For the text-containing cell, return its midpoint in (x, y) coordinate format. 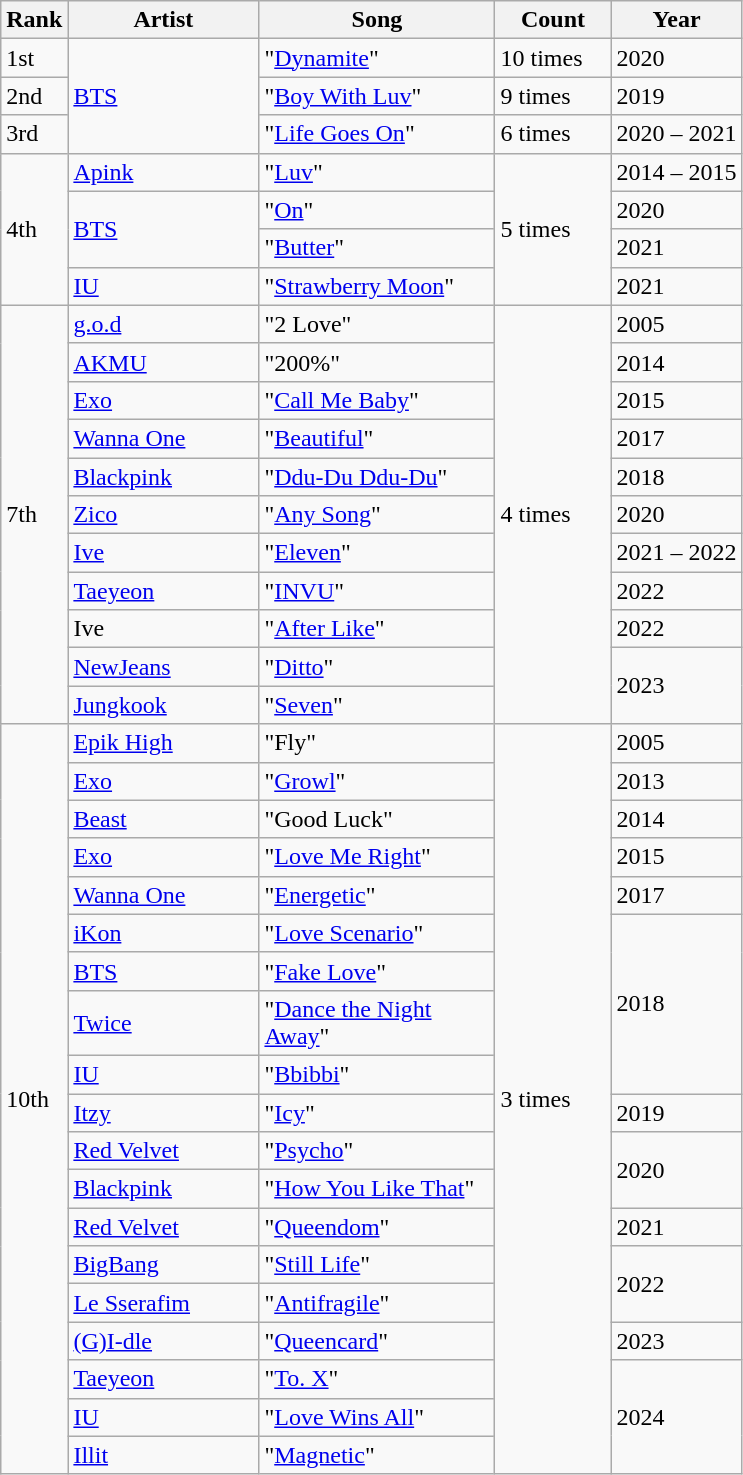
"Growl" (377, 781)
"INVU" (377, 591)
"Bbibbi" (377, 1074)
2021 – 2022 (676, 553)
Le Sserafim (164, 1303)
"Icy" (377, 1113)
"Strawberry Moon" (377, 286)
"Seven" (377, 705)
AKMU (164, 362)
"Love Scenario" (377, 933)
NewJeans (164, 667)
2014 – 2015 (676, 172)
"Love Wins All" (377, 1417)
9 times (553, 96)
(G)I-dle (164, 1341)
"Dance the Night Away" (377, 1022)
Apink (164, 172)
"On" (377, 210)
"Psycho" (377, 1151)
Zico (164, 515)
"200%" (377, 362)
"Love Me Right" (377, 857)
"Antifragile" (377, 1303)
3rd (34, 134)
"Fly" (377, 743)
4 times (553, 514)
1st (34, 58)
Count (553, 20)
"Boy With Luv" (377, 96)
"Luv" (377, 172)
6 times (553, 134)
Jungkook (164, 705)
g.o.d (164, 324)
"Any Song" (377, 515)
7th (34, 514)
"After Like" (377, 629)
BigBang (164, 1265)
"2 Love" (377, 324)
Beast (164, 819)
"Queencard" (377, 1341)
"Magnetic" (377, 1455)
Twice (164, 1022)
2013 (676, 781)
"Call Me Baby" (377, 400)
"Energetic" (377, 895)
Year (676, 20)
10th (34, 1099)
"Queendom" (377, 1227)
"Good Luck" (377, 819)
"Ddu-Du Ddu-Du" (377, 477)
"How You Like That" (377, 1189)
"Still Life" (377, 1265)
2nd (34, 96)
iKon (164, 933)
Artist (164, 20)
Song (377, 20)
Rank (34, 20)
"Ditto" (377, 667)
3 times (553, 1099)
"Beautiful" (377, 438)
10 times (553, 58)
"Dynamite" (377, 58)
5 times (553, 229)
Illit (164, 1455)
"Eleven" (377, 553)
"Butter" (377, 248)
"Life Goes On" (377, 134)
"Fake Love" (377, 971)
2024 (676, 1417)
Epik High (164, 743)
4th (34, 229)
"To. X" (377, 1379)
Itzy (164, 1113)
2020 – 2021 (676, 134)
